Extract the [X, Y] coordinate from the center of the cell holding the provided text.  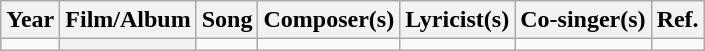
Lyricist(s) [458, 20]
Ref. [678, 20]
Song [227, 20]
Composer(s) [329, 20]
Film/Album [128, 20]
Year [30, 20]
Co-singer(s) [583, 20]
